Output the [X, Y] coordinate of the center of the cell containing the given text.  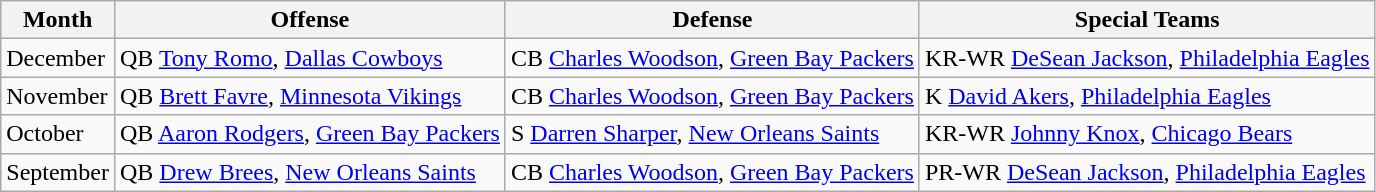
KR-WR DeSean Jackson, Philadelphia Eagles [1147, 58]
Defense [712, 20]
QB Aaron Rodgers, Green Bay Packers [310, 134]
Special Teams [1147, 20]
October [58, 134]
Month [58, 20]
PR-WR DeSean Jackson, Philadelphia Eagles [1147, 172]
Offense [310, 20]
QB Tony Romo, Dallas Cowboys [310, 58]
QB Drew Brees, New Orleans Saints [310, 172]
December [58, 58]
S Darren Sharper, New Orleans Saints [712, 134]
K David Akers, Philadelphia Eagles [1147, 96]
September [58, 172]
November [58, 96]
KR-WR Johnny Knox, Chicago Bears [1147, 134]
QB Brett Favre, Minnesota Vikings [310, 96]
